Provide the (x, y) coordinate of the cell's center where the given text is located.  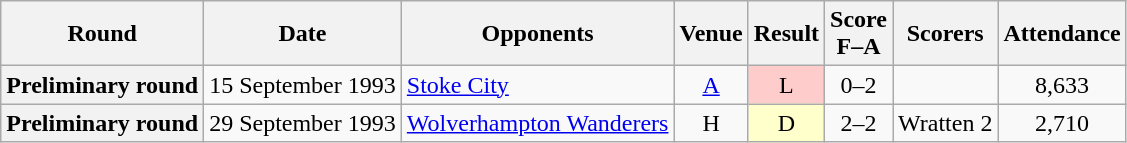
2,710 (1062, 123)
15 September 1993 (303, 85)
8,633 (1062, 85)
0–2 (859, 85)
Date (303, 34)
29 September 1993 (303, 123)
Opponents (538, 34)
Venue (711, 34)
D (786, 123)
A (711, 85)
H (711, 123)
Attendance (1062, 34)
Wratten 2 (946, 123)
ScoreF–A (859, 34)
Scorers (946, 34)
Stoke City (538, 85)
Wolverhampton Wanderers (538, 123)
Result (786, 34)
2–2 (859, 123)
L (786, 85)
Round (102, 34)
